Pinpoint the cell where the given text exists, returning its (X, Y) midpoint coordinate. 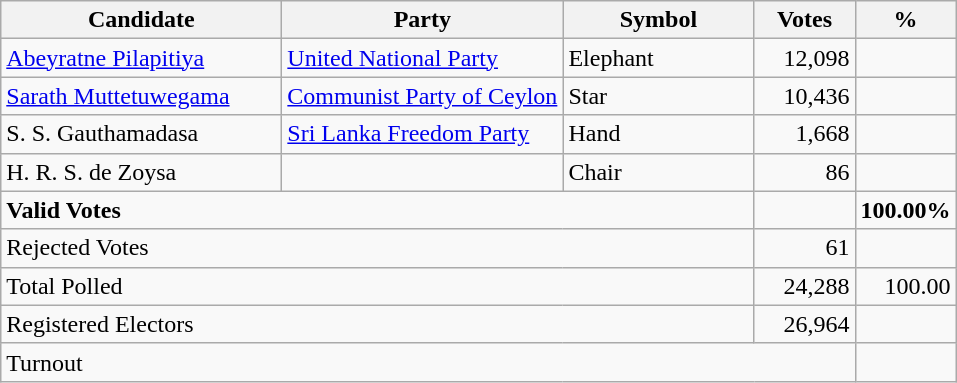
Votes (804, 20)
Hand (658, 134)
Total Polled (378, 286)
H. R. S. de Zoysa (142, 172)
100.00% (906, 210)
Chair (658, 172)
Symbol (658, 20)
61 (804, 248)
United National Party (422, 58)
Party (422, 20)
S. S. Gauthamadasa (142, 134)
10,436 (804, 96)
12,098 (804, 58)
Communist Party of Ceylon (422, 96)
Candidate (142, 20)
Abeyratne Pilapitiya (142, 58)
Sarath Muttetuwegama (142, 96)
Sri Lanka Freedom Party (422, 134)
100.00 (906, 286)
1,668 (804, 134)
86 (804, 172)
26,964 (804, 324)
Valid Votes (378, 210)
Turnout (428, 362)
Rejected Votes (378, 248)
% (906, 20)
24,288 (804, 286)
Registered Electors (378, 324)
Star (658, 96)
Elephant (658, 58)
